Pinpoint the cell where the given text exists, returning its (x, y) midpoint coordinate. 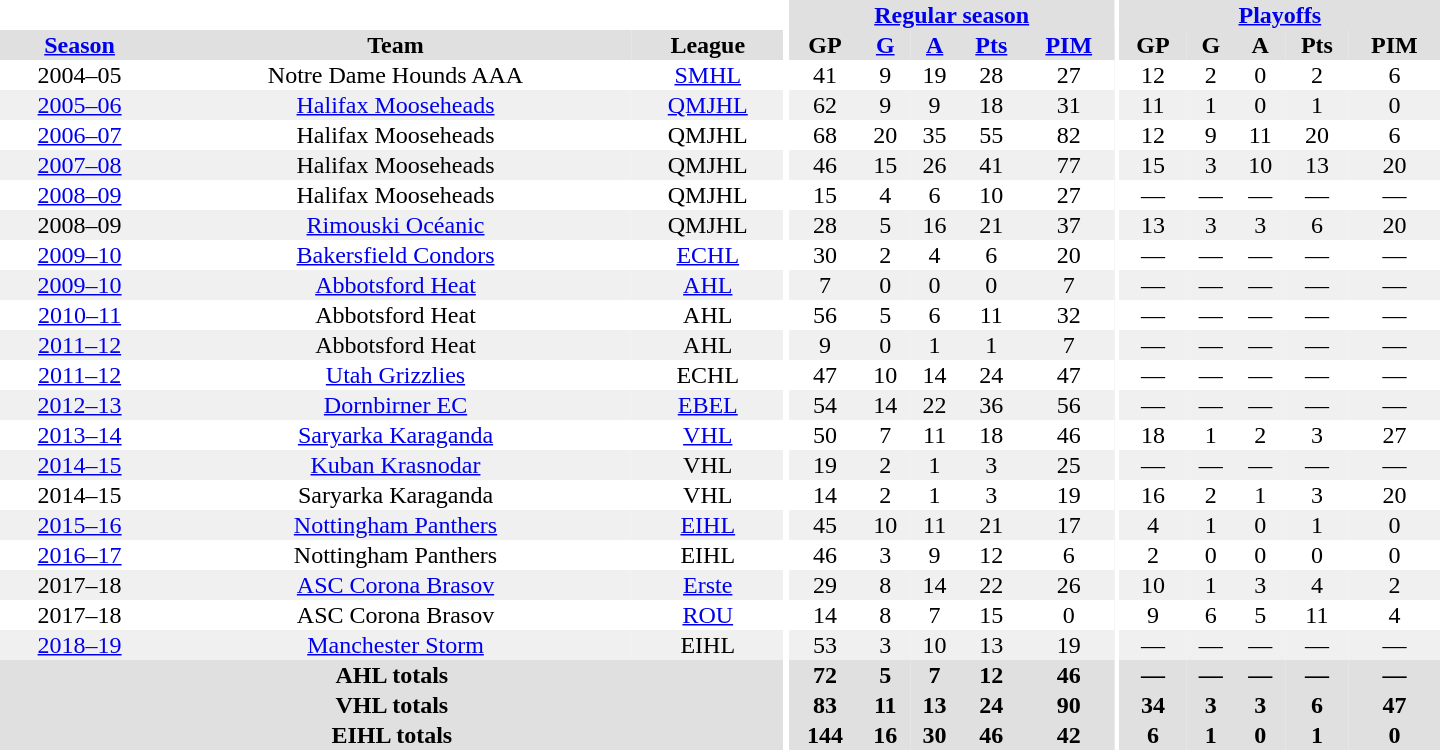
Kuban Krasnodar (396, 465)
25 (1068, 465)
50 (824, 435)
Playoffs (1280, 15)
2012–13 (80, 405)
2004–05 (80, 75)
2005–06 (80, 105)
ROU (708, 615)
AHL totals (392, 675)
29 (824, 585)
Bakersfield Condors (396, 255)
2010–11 (80, 315)
77 (1068, 165)
Season (80, 45)
36 (991, 405)
Manchester Storm (396, 645)
2016–17 (80, 555)
53 (824, 645)
72 (824, 675)
45 (824, 525)
Rimouski Océanic (396, 225)
League (708, 45)
55 (991, 135)
Team (396, 45)
SMHL (708, 75)
82 (1068, 135)
35 (934, 135)
2015–16 (80, 525)
90 (1068, 705)
83 (824, 705)
37 (1068, 225)
144 (824, 735)
2013–14 (80, 435)
54 (824, 405)
2007–08 (80, 165)
VHL totals (392, 705)
Notre Dame Hounds AAA (396, 75)
Utah Grizzlies (396, 375)
32 (1068, 315)
62 (824, 105)
Erste (708, 585)
17 (1068, 525)
68 (824, 135)
2018–19 (80, 645)
42 (1068, 735)
Dornbirner EC (396, 405)
Regular season (952, 15)
EBEL (708, 405)
34 (1153, 705)
2006–07 (80, 135)
EIHL totals (392, 735)
31 (1068, 105)
